Return the (x, y) coordinate for the center point of the cell that contains the specified text.  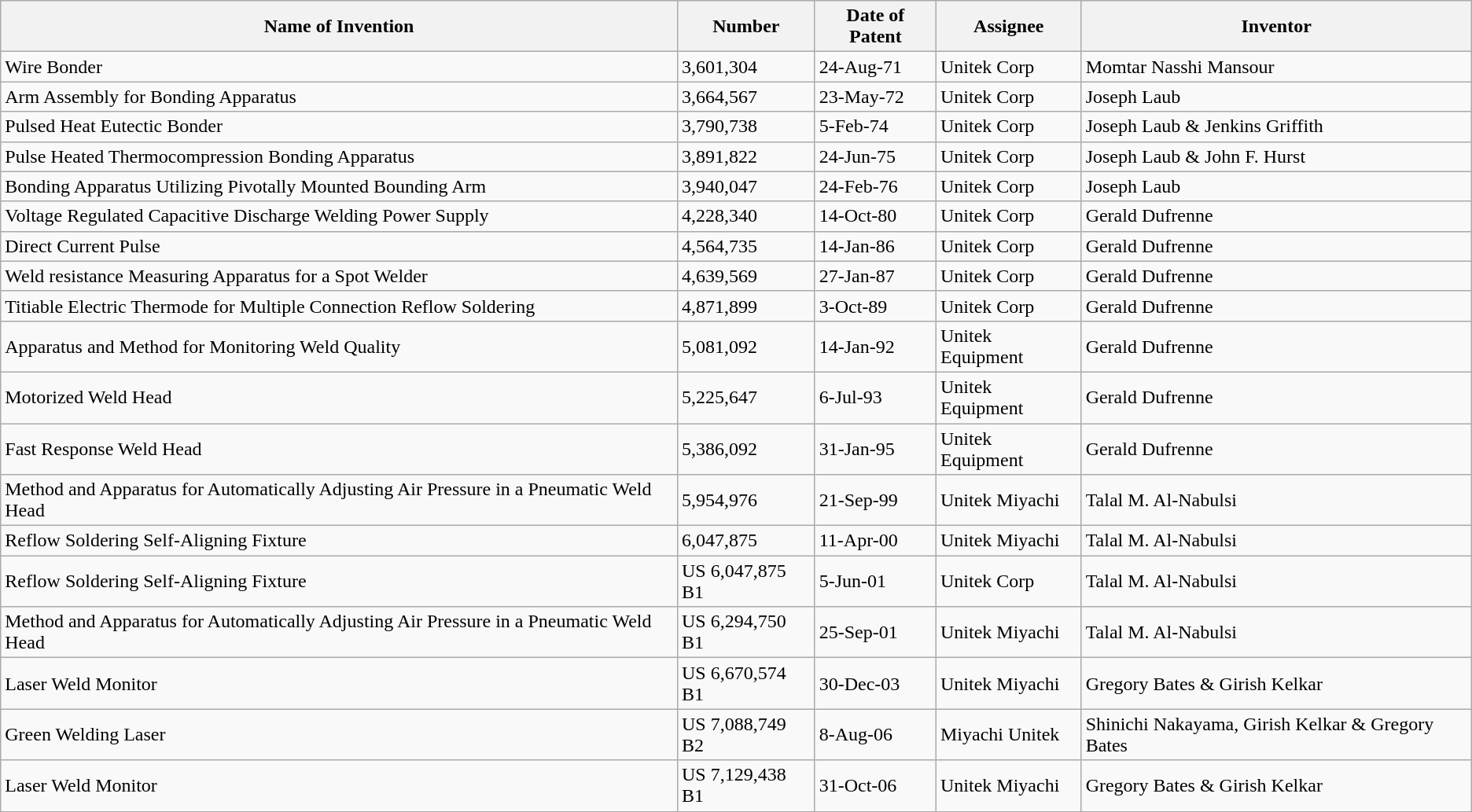
14-Oct-80 (875, 216)
14-Jan-92 (875, 346)
24-Jun-75 (875, 156)
Miyachi Unitek (1008, 734)
Date of Patent (875, 27)
3,790,738 (745, 127)
31-Oct-06 (875, 786)
Joseph Laub & John F. Hurst (1276, 156)
Name of Invention (340, 27)
6,047,875 (745, 541)
US 6,670,574 B1 (745, 684)
US 7,088,749 B2 (745, 734)
US 6,294,750 B1 (745, 632)
8-Aug-06 (875, 734)
Wire Bonder (340, 67)
Arm Assembly for Bonding Apparatus (340, 97)
4,228,340 (745, 216)
Motorized Weld Head (340, 398)
5,225,647 (745, 398)
23-May-72 (875, 97)
Shinichi Nakayama, Girish Kelkar & Gregory Bates (1276, 734)
4,639,569 (745, 276)
Pulse Heated Thermocompression Bonding Apparatus (340, 156)
Green Welding Laser (340, 734)
24-Aug-71 (875, 67)
5-Jun-01 (875, 582)
21-Sep-99 (875, 500)
3,940,047 (745, 186)
5-Feb-74 (875, 127)
US 6,047,875 B1 (745, 582)
27-Jan-87 (875, 276)
5,081,092 (745, 346)
14-Jan-86 (875, 246)
3,891,822 (745, 156)
Bonding Apparatus Utilizing Pivotally Mounted Bounding Arm (340, 186)
4,871,899 (745, 306)
6-Jul-93 (875, 398)
Titiable Electric Thermode for Multiple Connection Reflow Soldering (340, 306)
Apparatus and Method for Monitoring Weld Quality (340, 346)
4,564,735 (745, 246)
25-Sep-01 (875, 632)
5,954,976 (745, 500)
Fast Response Weld Head (340, 448)
Pulsed Heat Eutectic Bonder (340, 127)
US 7,129,438 B1 (745, 786)
Weld resistance Measuring Apparatus for a Spot Welder (340, 276)
3-Oct-89 (875, 306)
Direct Current Pulse (340, 246)
5,386,092 (745, 448)
Number (745, 27)
Momtar Nasshi Mansour (1276, 67)
3,601,304 (745, 67)
Joseph Laub & Jenkins Griffith (1276, 127)
31-Jan-95 (875, 448)
Assignee (1008, 27)
11-Apr-00 (875, 541)
Voltage Regulated Capacitive Discharge Welding Power Supply (340, 216)
3,664,567 (745, 97)
Inventor (1276, 27)
30-Dec-03 (875, 684)
24-Feb-76 (875, 186)
